Identify which cell holds the provided text, then report its (X, Y) central coordinate. 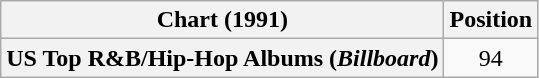
Chart (1991) (222, 20)
Position (491, 20)
US Top R&B/Hip-Hop Albums (Billboard) (222, 58)
94 (491, 58)
